Output the (x, y) coordinate of the center of the cell containing the given text.  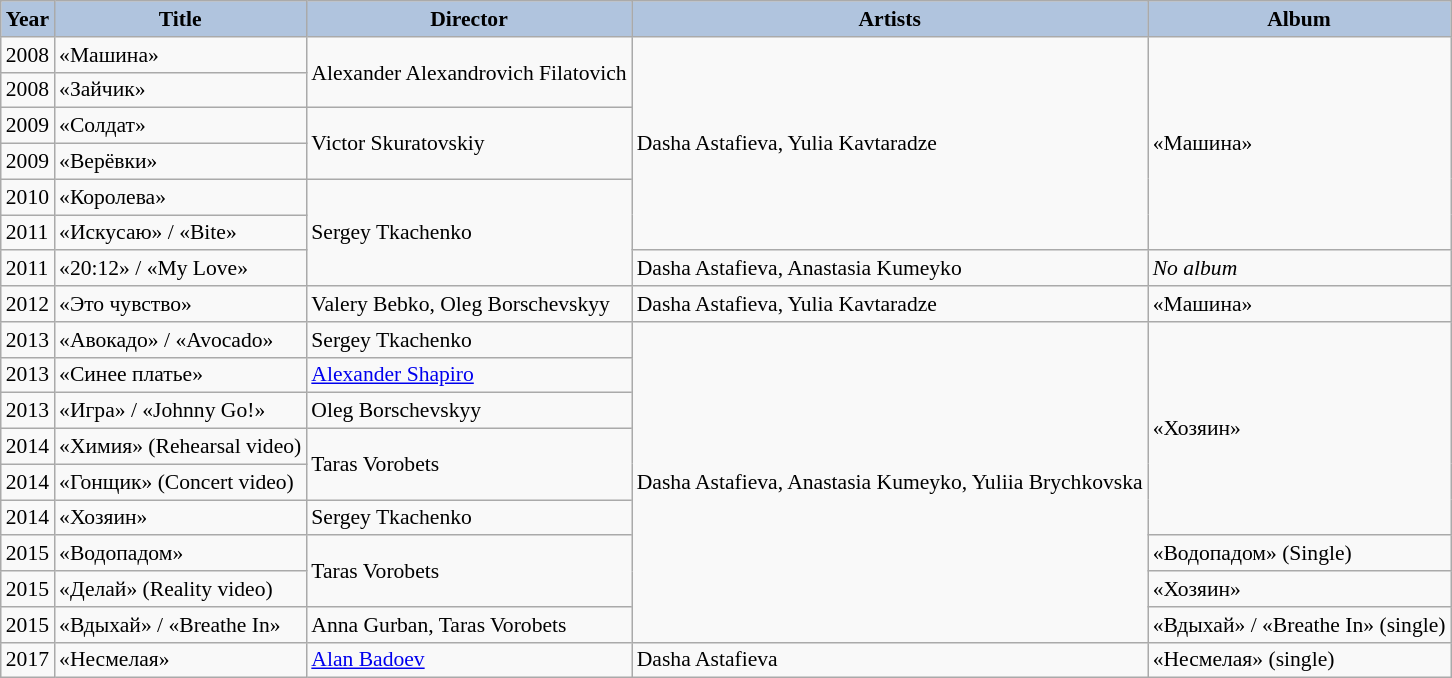
No album (1300, 269)
«Искусаю» / «Bite» (180, 233)
«20:12» / «My Love» (180, 269)
«Синее платье» (180, 375)
«Водопадом» (180, 554)
Year (28, 19)
Victor Skuratovskiy (468, 144)
Valery Bebko, Oleg Borschevskyy (468, 304)
«Водопадом» (Single) (1300, 554)
Artists (890, 19)
Alexander Alexandrovich Filatovich (468, 72)
«Игра» / «Johnny Go!» (180, 411)
2010 (28, 197)
«Верёвки» (180, 162)
Dasha Astafieva, Anastasia Kumeyko (890, 269)
«Несмелая» (180, 660)
Dasha Astafieva (890, 660)
«Солдат» (180, 126)
«Вдыхай» / «Breathe In» (180, 625)
2017 (28, 660)
Dasha Astafieva, Anastasia Kumeyko, Yuliia Brychkovska (890, 482)
«Химия» (Rehearsal video) (180, 447)
Album (1300, 19)
«Зайчик» (180, 90)
Alan Badoev (468, 660)
«Делай» (Reality video) (180, 589)
Director (468, 19)
«Вдыхай» / «Breathe In» (single) (1300, 625)
«Гонщик» (Concert video) (180, 482)
«Это чувство» (180, 304)
Anna Gurban, Taras Vorobets (468, 625)
2012 (28, 304)
«Несмелая» (single) (1300, 660)
Alexander Shapiro (468, 375)
«Авокадо» / «Avocado» (180, 340)
Title (180, 19)
«Королева» (180, 197)
Oleg Borschevskyy (468, 411)
